Detect which cell encompasses the target text, then output its [x, y] center coordinate. 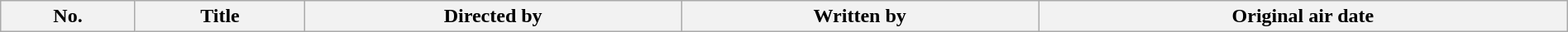
No. [68, 16]
Title [220, 16]
Directed by [493, 16]
Written by [860, 16]
Original air date [1303, 16]
